Output the (X, Y) coordinate of the center of the cell containing the given text.  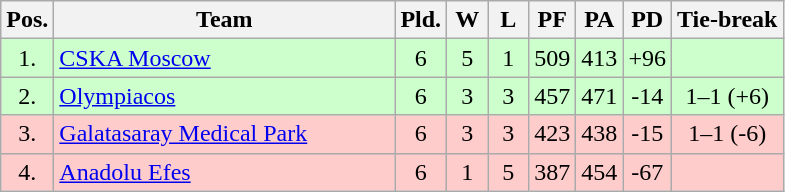
471 (600, 96)
1–1 (+6) (727, 96)
PD (648, 20)
4. (28, 172)
457 (552, 96)
Pld. (421, 20)
438 (600, 134)
-15 (648, 134)
Anadolu Efes (224, 172)
Team (224, 20)
Tie-break (727, 20)
PF (552, 20)
423 (552, 134)
2. (28, 96)
3. (28, 134)
1. (28, 58)
W (468, 20)
454 (600, 172)
Galatasaray Medical Park (224, 134)
387 (552, 172)
509 (552, 58)
CSKA Moscow (224, 58)
-67 (648, 172)
1–1 (-6) (727, 134)
Olympiacos (224, 96)
-14 (648, 96)
413 (600, 58)
Pos. (28, 20)
PA (600, 20)
+96 (648, 58)
L (508, 20)
